Scan for the cell matching the given text and deliver its [X, Y] coordinate at center. 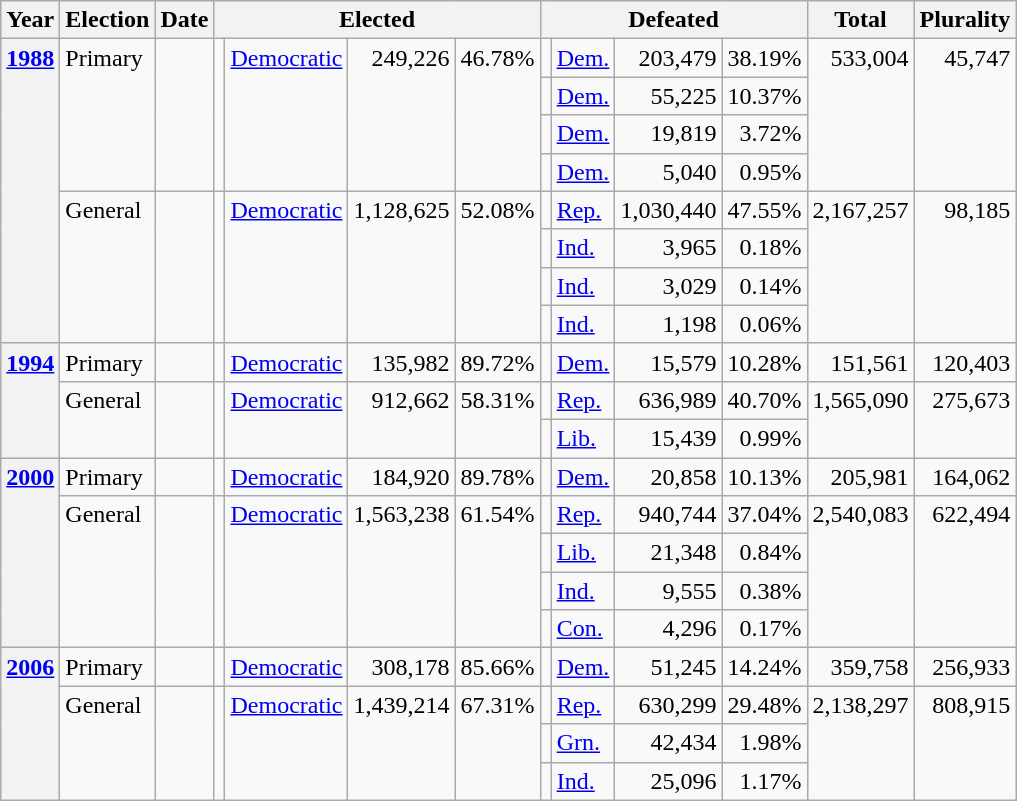
940,744 [668, 515]
135,982 [402, 362]
38.19% [764, 58]
630,299 [668, 705]
3.72% [764, 134]
359,758 [860, 667]
1,565,090 [860, 419]
1,439,214 [402, 743]
Election [108, 20]
55,225 [668, 96]
151,561 [860, 362]
20,858 [668, 477]
29.48% [764, 705]
67.31% [498, 743]
46.78% [498, 115]
15,579 [668, 362]
51,245 [668, 667]
205,981 [860, 477]
21,348 [668, 553]
52.08% [498, 267]
3,029 [668, 286]
0.99% [764, 438]
1.17% [764, 781]
98,185 [965, 267]
10.28% [764, 362]
1,563,238 [402, 572]
Elected [377, 20]
40.70% [764, 400]
2006 [30, 724]
1,030,440 [668, 210]
1,128,625 [402, 267]
25,096 [668, 781]
61.54% [498, 572]
2,167,257 [860, 267]
0.18% [764, 248]
308,178 [402, 667]
Defeated [674, 20]
Date [184, 20]
Plurality [965, 20]
Year [30, 20]
58.31% [498, 419]
89.78% [498, 477]
533,004 [860, 115]
164,062 [965, 477]
42,434 [668, 743]
3,965 [668, 248]
0.14% [764, 286]
10.13% [764, 477]
45,747 [965, 115]
47.55% [764, 210]
0.84% [764, 553]
19,819 [668, 134]
249,226 [402, 115]
9,555 [668, 591]
14.24% [764, 667]
622,494 [965, 572]
0.06% [764, 324]
0.95% [764, 172]
37.04% [764, 515]
275,673 [965, 419]
Con. [583, 629]
120,403 [965, 362]
1,198 [668, 324]
Grn. [583, 743]
1.98% [764, 743]
15,439 [668, 438]
10.37% [764, 96]
1994 [30, 400]
85.66% [498, 667]
0.38% [764, 591]
184,920 [402, 477]
89.72% [498, 362]
Total [860, 20]
912,662 [402, 419]
203,479 [668, 58]
2,138,297 [860, 743]
636,989 [668, 400]
1988 [30, 191]
2000 [30, 553]
5,040 [668, 172]
256,933 [965, 667]
808,915 [965, 743]
2,540,083 [860, 572]
0.17% [764, 629]
4,296 [668, 629]
